Return (x, y) of the center of cell containing provided text 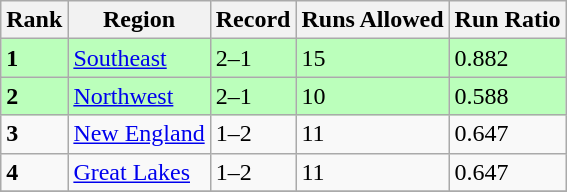
Runs Allowed (372, 20)
Run Ratio (508, 20)
0.588 (508, 96)
Rank (34, 20)
3 (34, 134)
15 (372, 58)
10 (372, 96)
Record (253, 20)
New England (139, 134)
0.882 (508, 58)
Great Lakes (139, 172)
4 (34, 172)
2 (34, 96)
Region (139, 20)
1 (34, 58)
Southeast (139, 58)
Northwest (139, 96)
